Find where the given text appears and provide that cell's center as [x, y] coordinate. 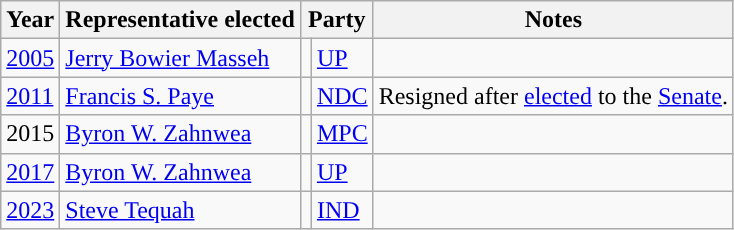
Notes [553, 20]
Steve Tequah [180, 210]
IND [342, 210]
NDC [342, 96]
Representative elected [180, 20]
2015 [30, 134]
Francis S. Paye [180, 96]
2023 [30, 210]
Resigned after elected to the Senate. [553, 96]
2005 [30, 58]
Jerry Bowier Masseh [180, 58]
2017 [30, 172]
Party [336, 20]
MPC [342, 134]
2011 [30, 96]
Year [30, 20]
